Find where the given text appears and provide that cell's center as (x, y) coordinate. 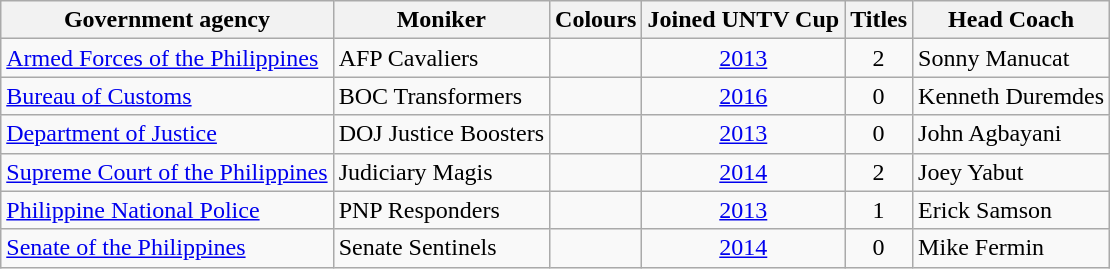
Colours (596, 20)
Bureau of Customs (167, 96)
AFP Cavaliers (441, 58)
Government agency (167, 20)
Moniker (441, 20)
Armed Forces of the Philippines (167, 58)
Department of Justice (167, 134)
Supreme Court of the Philippines (167, 172)
Joey Yabut (1012, 172)
Erick Samson (1012, 210)
Sonny Manucat (1012, 58)
BOC Transformers (441, 96)
John Agbayani (1012, 134)
Titles (879, 20)
DOJ Justice Boosters (441, 134)
Kenneth Duremdes (1012, 96)
Mike Fermin (1012, 248)
Senate Sentinels (441, 248)
2016 (744, 96)
Judiciary Magis (441, 172)
Philippine National Police (167, 210)
Senate of the Philippines (167, 248)
PNP Responders (441, 210)
Joined UNTV Cup (744, 20)
Head Coach (1012, 20)
1 (879, 210)
